Return (X, Y) of the center of cell containing provided text 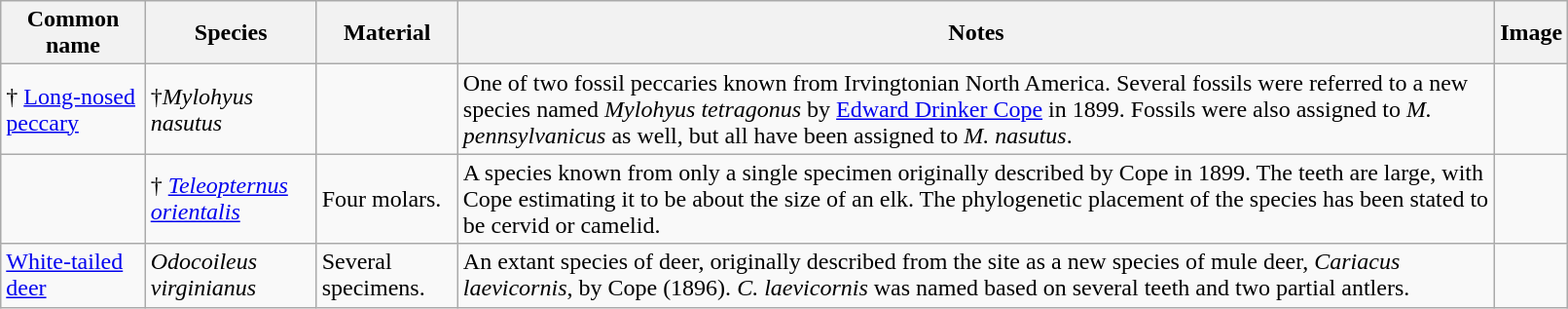
† Teleopternus orientalis (231, 199)
Several specimens. (387, 275)
Notes (975, 33)
† Long-nosed peccary (73, 109)
†Mylohyus nasutus (231, 109)
Four molars. (387, 199)
Common name (73, 33)
Odocoileus virginianus (231, 275)
Material (387, 33)
White-tailed deer (73, 275)
Image (1532, 33)
Species (231, 33)
